Pinpoint the cell where the given text exists, returning its (X, Y) midpoint coordinate. 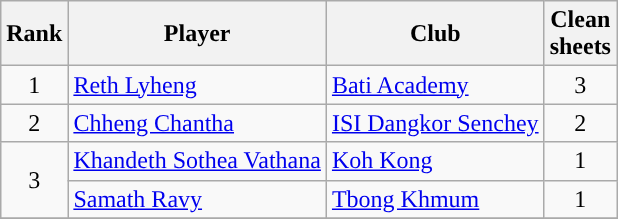
Cleansheets (580, 34)
Tbong Khmum (435, 199)
Koh Kong (435, 161)
Chheng Chantha (198, 123)
Reth Lyheng (198, 85)
Samath Ravy (198, 199)
Club (435, 34)
ISI Dangkor Senchey (435, 123)
Bati Academy (435, 85)
Rank (34, 34)
Khandeth Sothea Vathana (198, 161)
Player (198, 34)
